Capture the cell that displays the provided text and extract its [X, Y] central coordinate. 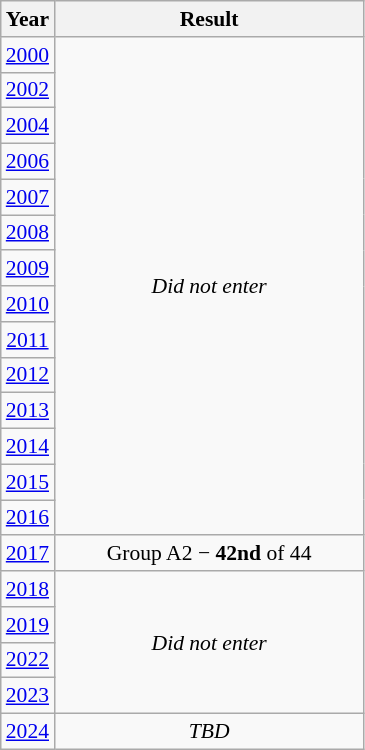
2008 [28, 233]
2018 [28, 589]
2002 [28, 90]
Group A2 − 42nd of 44 [209, 554]
2014 [28, 447]
2006 [28, 162]
2019 [28, 625]
2004 [28, 126]
2012 [28, 375]
TBD [209, 732]
Result [209, 19]
Year [28, 19]
2013 [28, 411]
2010 [28, 304]
2022 [28, 660]
2017 [28, 554]
2011 [28, 340]
2024 [28, 732]
2007 [28, 197]
2000 [28, 55]
2015 [28, 482]
2023 [28, 696]
2009 [28, 269]
2016 [28, 518]
